Determine the (X, Y) coordinate at the center of the cell enclosing the given text.  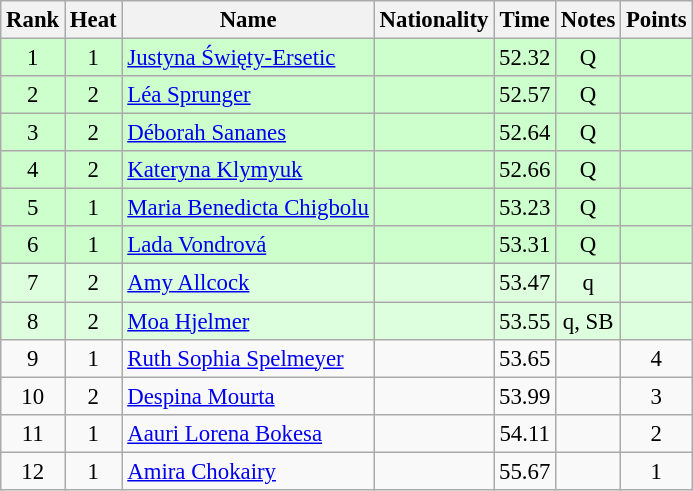
Name (248, 20)
Maria Benedicta Chigbolu (248, 208)
Amira Chokairy (248, 471)
Amy Allcock (248, 283)
8 (33, 321)
9 (33, 358)
11 (33, 433)
Rank (33, 20)
Justyna Święty-Ersetic (248, 58)
Ruth Sophia Spelmeyer (248, 358)
7 (33, 283)
Despina Mourta (248, 396)
53.55 (525, 321)
q (588, 283)
53.65 (525, 358)
Déborah Sananes (248, 133)
Points (656, 20)
Heat (94, 20)
54.11 (525, 433)
Kateryna Klymyuk (248, 170)
Lada Vondrová (248, 245)
Moa Hjelmer (248, 321)
5 (33, 208)
53.23 (525, 208)
52.32 (525, 58)
55.67 (525, 471)
Nationality (434, 20)
53.47 (525, 283)
52.64 (525, 133)
6 (33, 245)
Léa Sprunger (248, 95)
Aauri Lorena Bokesa (248, 433)
53.99 (525, 396)
q, SB (588, 321)
53.31 (525, 245)
52.57 (525, 95)
12 (33, 471)
Time (525, 20)
Notes (588, 20)
52.66 (525, 170)
10 (33, 396)
